Provide the [x, y] coordinate of the cell's center where the given text is located.  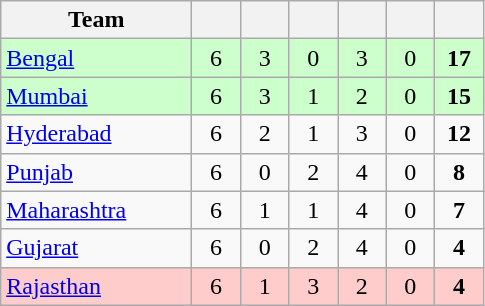
8 [460, 172]
Gujarat [96, 248]
15 [460, 96]
Team [96, 20]
12 [460, 134]
Bengal [96, 58]
17 [460, 58]
Rajasthan [96, 286]
Punjab [96, 172]
Hyderabad [96, 134]
Maharashtra [96, 210]
7 [460, 210]
Mumbai [96, 96]
